Scan for the cell matching the given text and deliver its [x, y] coordinate at center. 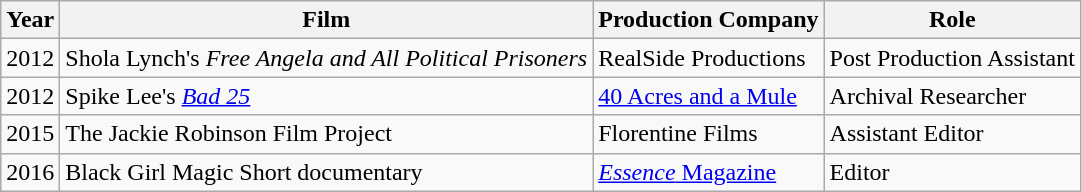
Editor [952, 172]
Archival Researcher [952, 96]
Spike Lee's Bad 25 [326, 96]
Florentine Films [708, 134]
Role [952, 20]
Year [30, 20]
Black Girl Magic Short documentary [326, 172]
2016 [30, 172]
Production Company [708, 20]
RealSide Productions [708, 58]
Essence Magazine [708, 172]
Post Production Assistant [952, 58]
Shola Lynch's Free Angela and All Political Prisoners [326, 58]
2015 [30, 134]
The Jackie Robinson Film Project [326, 134]
Assistant Editor [952, 134]
Film [326, 20]
40 Acres and a Mule [708, 96]
